Extract the [X, Y] coordinate from the center of the cell holding the provided text.  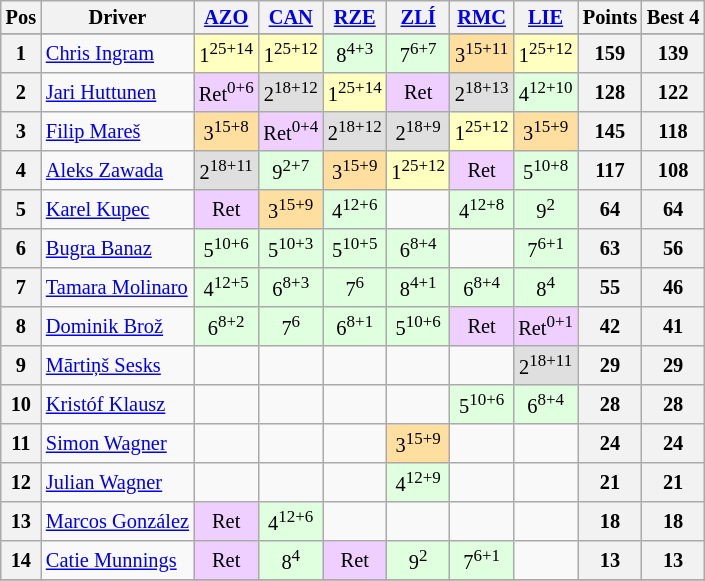
11 [21, 444]
510+8 [546, 170]
4 [21, 170]
Kristóf Klausz [118, 404]
14 [21, 560]
2 [21, 92]
92+7 [290, 170]
RZE [354, 17]
139 [673, 54]
510+3 [290, 248]
510+5 [354, 248]
RMC [482, 17]
Chris Ingram [118, 54]
7 [21, 288]
68+2 [226, 326]
218+9 [418, 132]
412+10 [546, 92]
122 [673, 92]
6 [21, 248]
Catie Munnings [118, 560]
Ret0+1 [546, 326]
159 [610, 54]
118 [673, 132]
84+1 [418, 288]
Jari Huttunen [118, 92]
108 [673, 170]
5 [21, 210]
Dominik Brož [118, 326]
117 [610, 170]
ZLÍ [418, 17]
Filip Mareš [118, 132]
Ret0+6 [226, 92]
8 [21, 326]
AZO [226, 17]
315+8 [226, 132]
412+8 [482, 210]
Points [610, 17]
76+7 [418, 54]
63 [610, 248]
Julian Wagner [118, 482]
56 [673, 248]
42 [610, 326]
55 [610, 288]
68+1 [354, 326]
Best 4 [673, 17]
LIE [546, 17]
Tamara Molinaro [118, 288]
Aleks Zawada [118, 170]
Mārtiņš Sesks [118, 366]
84+3 [354, 54]
3 [21, 132]
Ret0+4 [290, 132]
218+13 [482, 92]
Driver [118, 17]
315+11 [482, 54]
Simon Wagner [118, 444]
Marcos González [118, 520]
Karel Kupec [118, 210]
412+5 [226, 288]
68+3 [290, 288]
9 [21, 366]
CAN [290, 17]
10 [21, 404]
Bugra Banaz [118, 248]
145 [610, 132]
41 [673, 326]
46 [673, 288]
Pos [21, 17]
12 [21, 482]
128 [610, 92]
412+9 [418, 482]
1 [21, 54]
